Capture the cell that displays the provided text and extract its (X, Y) central coordinate. 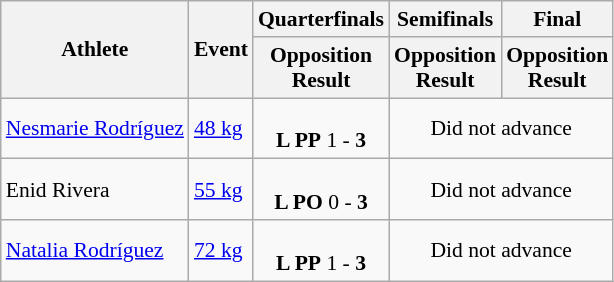
Nesmarie Rodríguez (95, 128)
55 kg (221, 190)
Final (557, 19)
Natalia Rodríguez (95, 250)
Athlete (95, 50)
Semifinals (445, 19)
72 kg (221, 250)
Event (221, 50)
Quarterfinals (321, 19)
48 kg (221, 128)
L PO 0 - 3 (321, 190)
Enid Rivera (95, 190)
